Scan for the cell matching the given text and deliver its (x, y) coordinate at center. 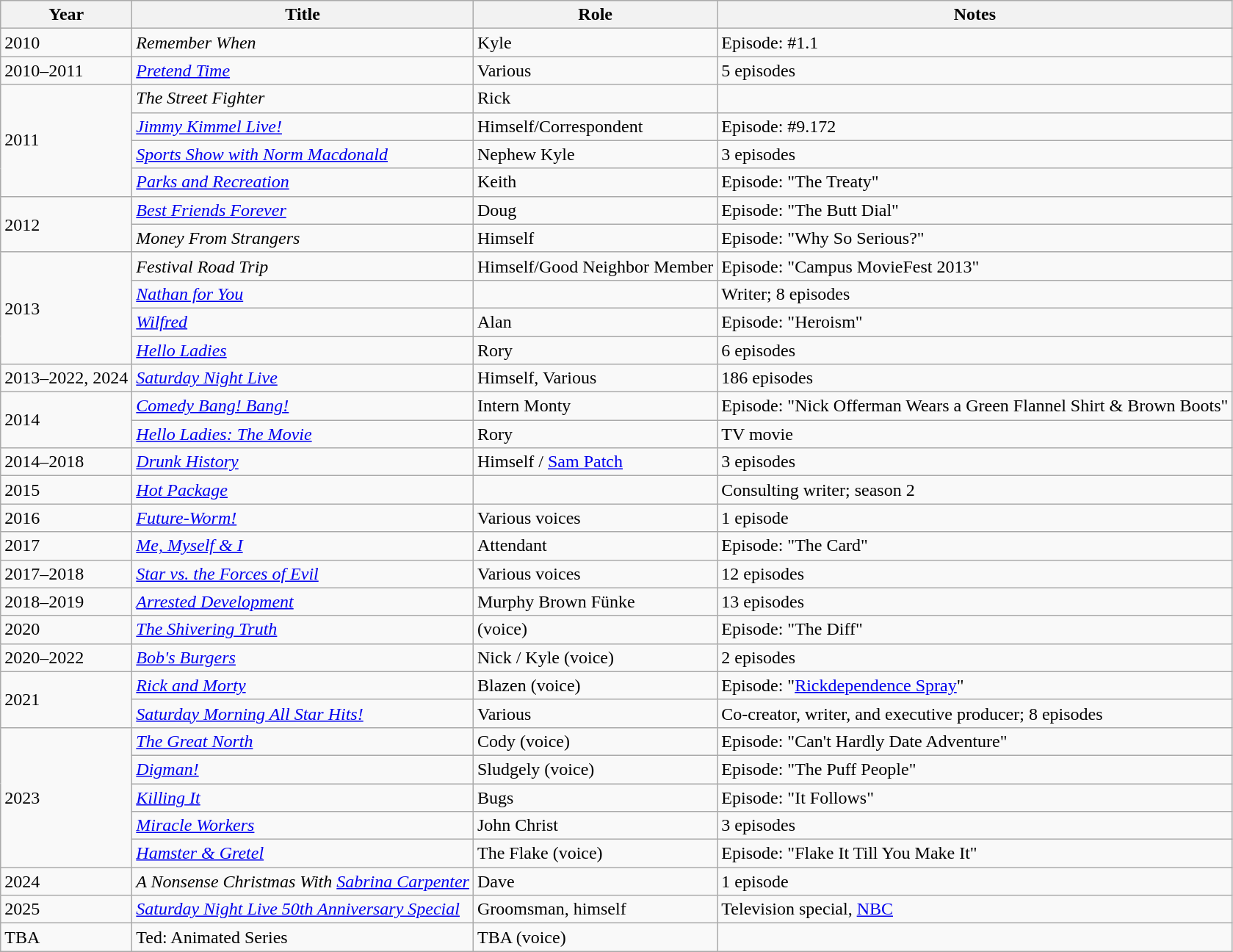
Episode: "Why So Serious?" (975, 238)
2015 (66, 490)
2014–2018 (66, 462)
Future-Worm! (303, 518)
Killing It (303, 797)
Year (66, 15)
Nick / Kyle (voice) (595, 657)
Episode: #1.1 (975, 43)
Digman! (303, 769)
Groomsman, himself (595, 909)
Rick and Morty (303, 685)
Hello Ladies (303, 350)
Remember When (303, 43)
Writer; 8 episodes (975, 294)
Murphy Brown Fünke (595, 602)
(voice) (595, 630)
Wilfred (303, 322)
Consulting writer; season 2 (975, 490)
Keith (595, 182)
A Nonsense Christmas With Sabrina Carpenter (303, 881)
Saturday Morning All Star Hits! (303, 713)
Best Friends Forever (303, 210)
Nathan for You (303, 294)
Attendant (595, 546)
2017 (66, 546)
2013 (66, 308)
Episode: "The Treaty" (975, 182)
Episode: "The Butt Dial" (975, 210)
Himself/Good Neighbor Member (595, 266)
Role (595, 15)
Co-creator, writer, and executive producer; 8 episodes (975, 713)
Episode: "Can't Hardly Date Adventure" (975, 741)
Doug (595, 210)
Drunk History (303, 462)
Saturday Night Live 50th Anniversary Special (303, 909)
Episode: "The Diff" (975, 630)
2024 (66, 881)
Himself, Various (595, 378)
The Shivering Truth (303, 630)
2016 (66, 518)
Bob's Burgers (303, 657)
Episode: "Rickdependence Spray" (975, 685)
Me, Myself & I (303, 546)
Rick (595, 98)
TBA (66, 937)
Blazen (voice) (595, 685)
2010 (66, 43)
Comedy Bang! Bang! (303, 406)
Episode: "Flake It Till You Make It" (975, 854)
2025 (66, 909)
13 episodes (975, 602)
2020 (66, 630)
Alan (595, 322)
Money From Strangers (303, 238)
Episode: "Nick Offerman Wears a Green Flannel Shirt & Brown Boots" (975, 406)
Ted: Animated Series (303, 937)
2011 (66, 140)
Episode: "Heroism" (975, 322)
John Christ (595, 826)
Dave (595, 881)
Title (303, 15)
2018–2019 (66, 602)
Sludgely (voice) (595, 769)
2023 (66, 797)
12 episodes (975, 574)
Intern Monty (595, 406)
2017–2018 (66, 574)
186 episodes (975, 378)
2013–2022, 2024 (66, 378)
2020–2022 (66, 657)
Parks and Recreation (303, 182)
Cody (voice) (595, 741)
The Street Fighter (303, 98)
TBA (voice) (595, 937)
Star vs. the Forces of Evil (303, 574)
2012 (66, 224)
The Great North (303, 741)
Himself/Correspondent (595, 126)
2014 (66, 420)
Pretend Time (303, 71)
Kyle (595, 43)
Episode: "The Card" (975, 546)
Himself / Sam Patch (595, 462)
2010–2011 (66, 71)
2021 (66, 699)
Nephew Kyle (595, 154)
Episode: "The Puff People" (975, 769)
Jimmy Kimmel Live! (303, 126)
Episode: "It Follows" (975, 797)
Festival Road Trip (303, 266)
Notes (975, 15)
Bugs (595, 797)
The Flake (voice) (595, 854)
2 episodes (975, 657)
Arrested Development (303, 602)
Saturday Night Live (303, 378)
Hamster & Gretel (303, 854)
TV movie (975, 434)
6 episodes (975, 350)
Television special, NBC (975, 909)
5 episodes (975, 71)
Episode: "Campus MovieFest 2013" (975, 266)
Himself (595, 238)
Miracle Workers (303, 826)
Hot Package (303, 490)
Episode: #9.172 (975, 126)
Hello Ladies: The Movie (303, 434)
Sports Show with Norm Macdonald (303, 154)
